Pinpoint the cell where the given text exists, returning its (X, Y) midpoint coordinate. 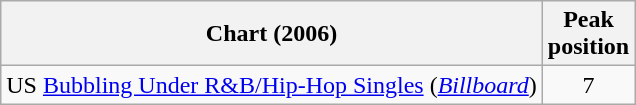
7 (588, 85)
US Bubbling Under R&B/Hip-Hop Singles (Billboard) (272, 85)
Chart (2006) (272, 34)
Peakposition (588, 34)
